For the text-containing cell, return its midpoint in (X, Y) coordinate format. 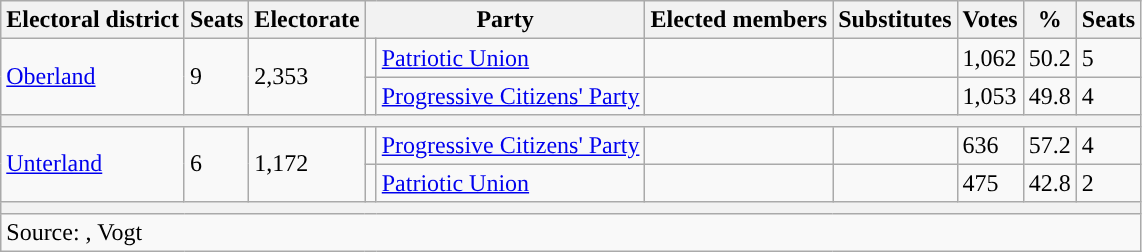
6 (216, 164)
49.8 (1050, 96)
Electorate (307, 20)
Elected members (739, 20)
50.2 (1050, 58)
% (1050, 20)
475 (990, 183)
9 (216, 77)
Oberland (93, 77)
57.2 (1050, 145)
2 (1108, 183)
Party (505, 20)
5 (1108, 58)
Votes (990, 20)
636 (990, 145)
Substitutes (895, 20)
1,053 (990, 96)
1,172 (307, 164)
Electoral district (93, 20)
Unterland (93, 164)
1,062 (990, 58)
Source: , Vogt (571, 232)
2,353 (307, 77)
42.8 (1050, 183)
